Detect which cell encompasses the target text, then output its [X, Y] center coordinate. 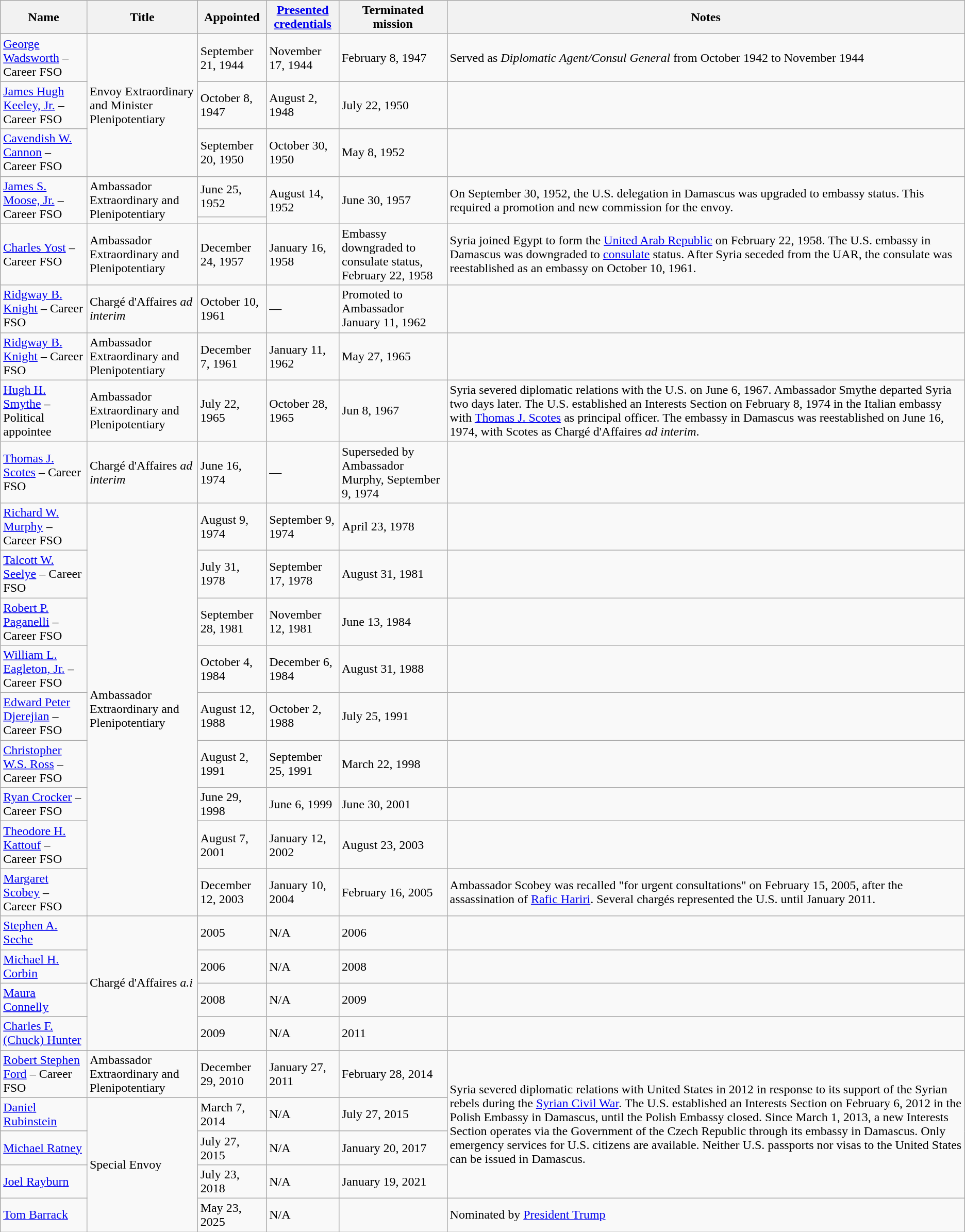
January 27, 2011 [303, 1074]
Robert P. Paganelli – Career FSO [44, 622]
January 19, 2021 [393, 1181]
Margaret Scobey – Career FSO [44, 892]
August 2, 1948 [303, 105]
August 31, 1981 [393, 574]
James S. Moose, Jr. – Career FSO [44, 200]
July 22, 1965 [232, 410]
July 22, 1950 [393, 105]
December 7, 1961 [232, 356]
September 20, 1950 [232, 153]
August 31, 1988 [393, 669]
Joel Rayburn [44, 1181]
Tom Barrack [44, 1214]
September 28, 1981 [232, 622]
September 17, 1978 [303, 574]
Maura Connelly [44, 1000]
December 24, 1957 [232, 255]
June 25, 1952 [232, 197]
Charles F. (Chuck) Hunter [44, 1033]
December 29, 2010 [232, 1074]
James Hugh Keeley, Jr. – Career FSO [44, 105]
Talcott W. Seelye – Career FSO [44, 574]
Theodore H. Kattouf – Career FSO [44, 845]
Richard W. Murphy – Career FSO [44, 526]
August 23, 2003 [393, 845]
August 9, 1974 [232, 526]
July 23, 2018 [232, 1181]
June 30, 1957 [393, 200]
Envoy Extraordinary and Minister Plenipotentiary [142, 105]
June 30, 2001 [393, 804]
February 28, 2014 [393, 1074]
Charles Yost – Career FSO [44, 255]
2011 [393, 1033]
July 31, 1978 [232, 574]
February 16, 2005 [393, 892]
December 6, 1984 [303, 669]
June 6, 1999 [303, 804]
Stephen A. Seche [44, 933]
October 10, 1961 [232, 309]
Promoted to Ambassador January 11, 1962 [393, 309]
Ryan Crocker – Career FSO [44, 804]
William L. Eagleton, Jr. – Career FSO [44, 669]
Special Envoy [142, 1164]
August 14, 1952 [303, 200]
August 2, 1991 [232, 764]
2005 [232, 933]
Daniel Rubinstein [44, 1114]
Hugh H. Smythe – Political appointee [44, 410]
Title [142, 18]
June 16, 1974 [232, 472]
Jun 8, 1967 [393, 410]
September 25, 1991 [303, 764]
August 7, 2001 [232, 845]
Michael Ratney [44, 1147]
May 23, 2025 [232, 1214]
December 12, 2003 [232, 892]
Notes [706, 18]
June 29, 1998 [232, 804]
October 2, 1988 [303, 717]
January 10, 2004 [303, 892]
Served as Diplomatic Agent/Consul General from October 1942 to November 1944 [706, 58]
January 11, 1962 [303, 356]
George Wadsworth – Career FSO [44, 58]
April 23, 1978 [393, 526]
January 16, 1958 [303, 255]
Terminated mission [393, 18]
November 12, 1981 [303, 622]
Chargé d'Affaires a.i [142, 983]
Thomas J. Scotes – Career FSO [44, 472]
October 8, 1947 [232, 105]
February 8, 1947 [393, 58]
Michael H. Corbin [44, 966]
Christopher W.S. Ross – Career FSO [44, 764]
Superseded by Ambassador Murphy, September 9, 1974 [393, 472]
Robert Stephen Ford – Career FSO [44, 1074]
September 9, 1974 [303, 526]
Name [44, 18]
May 8, 1952 [393, 153]
October 28, 1965 [303, 410]
March 22, 1998 [393, 764]
November 17, 1944 [303, 58]
January 20, 2017 [393, 1147]
September 21, 1944 [232, 58]
May 27, 1965 [393, 356]
Nominated by President Trump [706, 1214]
Edward Peter Djerejian – Career FSO [44, 717]
March 7, 2014 [232, 1114]
On September 30, 1952, the U.S. delegation in Damascus was upgraded to embassy status. This required a promotion and new commission for the envoy. [706, 200]
January 12, 2002 [303, 845]
August 12, 1988 [232, 717]
Presented credentials [303, 18]
October 4, 1984 [232, 669]
Embassy downgraded to consulate status, February 22, 1958 [393, 255]
June 13, 1984 [393, 622]
July 25, 1991 [393, 717]
Appointed [232, 18]
Cavendish W. Cannon – Career FSO [44, 153]
October 30, 1950 [303, 153]
